Extract the [x, y] coordinate from the center of the cell holding the provided text.  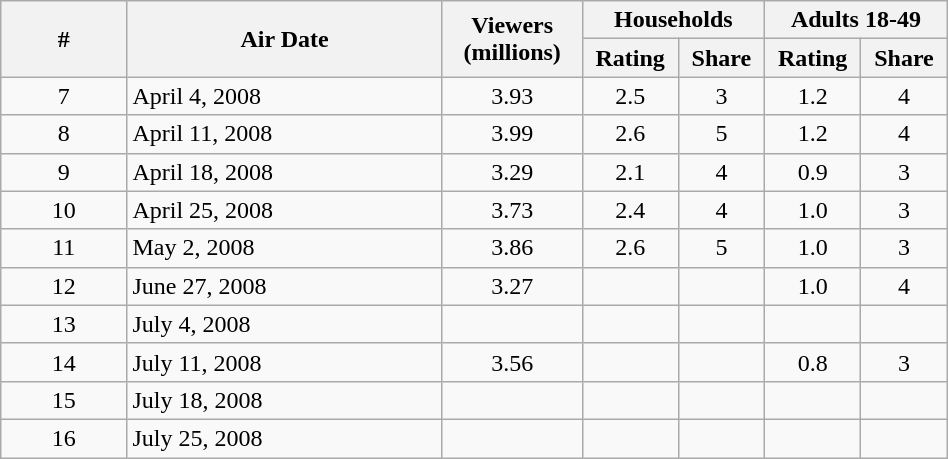
12 [64, 286]
7 [64, 96]
2.5 [630, 96]
3.99 [512, 134]
July 18, 2008 [284, 400]
0.8 [813, 362]
9 [64, 172]
July 25, 2008 [284, 438]
3.73 [512, 210]
0.9 [813, 172]
3.86 [512, 248]
# [64, 39]
13 [64, 324]
3.56 [512, 362]
April 4, 2008 [284, 96]
2.4 [630, 210]
3.93 [512, 96]
11 [64, 248]
15 [64, 400]
3.27 [512, 286]
Air Date [284, 39]
July 11, 2008 [284, 362]
3.29 [512, 172]
Viewers(millions) [512, 39]
Households [674, 20]
Adults 18-49 [856, 20]
16 [64, 438]
July 4, 2008 [284, 324]
8 [64, 134]
April 25, 2008 [284, 210]
June 27, 2008 [284, 286]
May 2, 2008 [284, 248]
10 [64, 210]
2.1 [630, 172]
April 18, 2008 [284, 172]
14 [64, 362]
April 11, 2008 [284, 134]
